For the text-containing cell, return its midpoint in [X, Y] coordinate format. 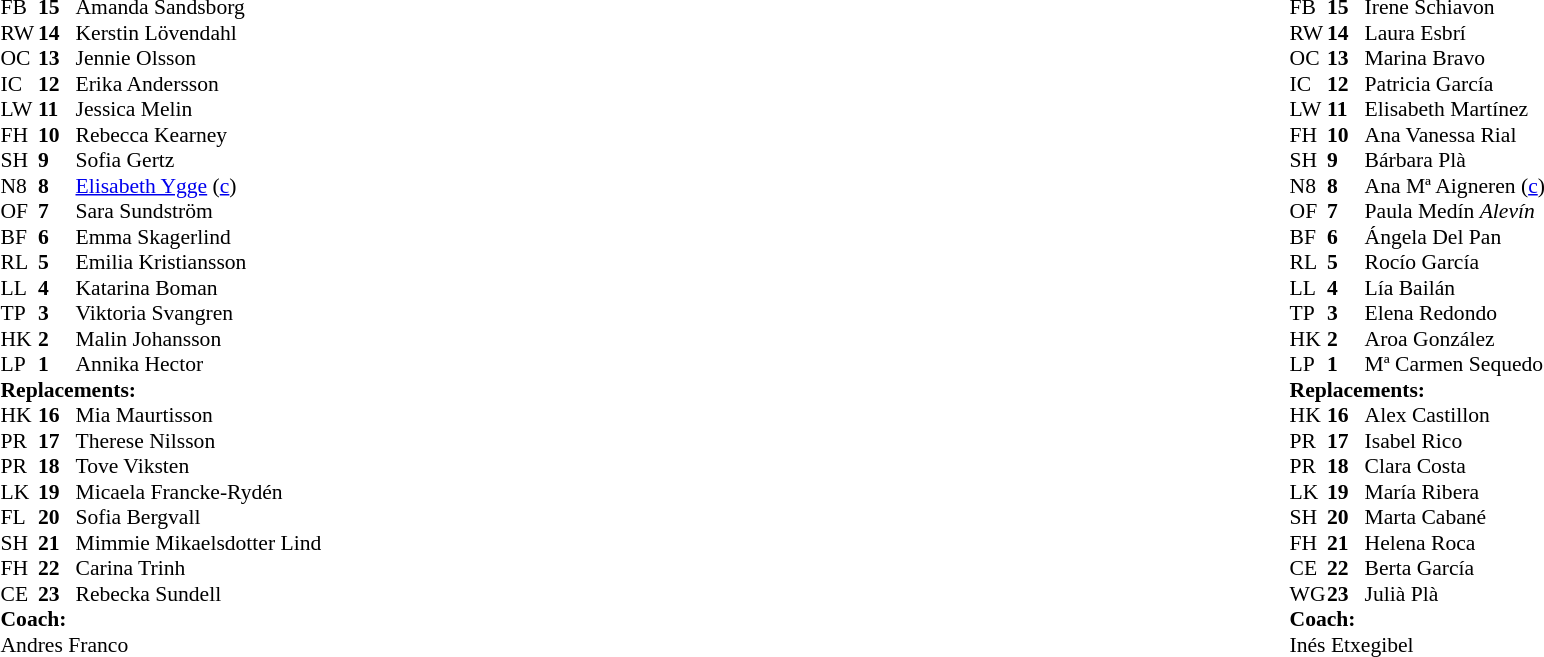
Erika Andersson [199, 84]
Coach: [160, 619]
Kerstin Lövendahl [199, 33]
Annika Hector [199, 365]
Rebecca Kearney [199, 135]
Emilia Kristiansson [199, 263]
Therese Nilsson [199, 441]
Katarina Boman [199, 288]
Jessica Melin [199, 109]
Sofia Bergvall [199, 517]
Replacements: [160, 390]
Mimmie Mikaelsdotter Lind [199, 543]
Jennie Olsson [199, 59]
Rebecka Sundell [199, 594]
Viktoria Svangren [199, 313]
Micaela Francke-Rydén [199, 492]
FL [19, 517]
Tove Viksten [199, 467]
Carina Trinh [199, 569]
WG [1309, 594]
Elisabeth Ygge (c) [199, 186]
Malin Johansson [199, 339]
Emma Skagerlind [199, 237]
Sofia Gertz [199, 161]
Sara Sundström [199, 211]
Mia Maurtisson [199, 415]
